Determine the [X, Y] coordinate at the center of the cell enclosing the given text.  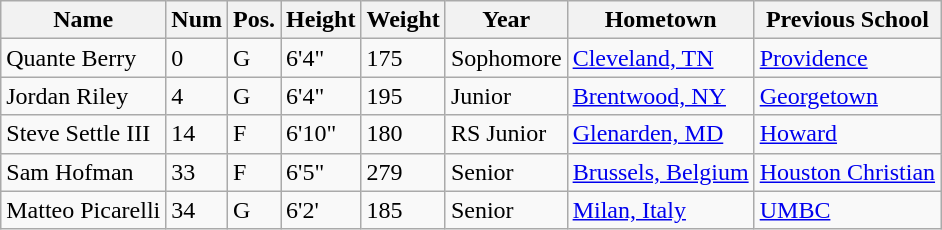
Name [84, 20]
34 [197, 210]
Glenarden, MD [660, 134]
0 [197, 58]
Jordan Riley [84, 96]
Providence [847, 58]
Sophomore [506, 58]
Cleveland, TN [660, 58]
Year [506, 20]
Previous School [847, 20]
Pos. [254, 20]
Howard [847, 134]
Milan, Italy [660, 210]
Steve Settle III [84, 134]
Quante Berry [84, 58]
Num [197, 20]
Weight [403, 20]
6'5" [321, 172]
Houston Christian [847, 172]
14 [197, 134]
Sam Hofman [84, 172]
6'10" [321, 134]
RS Junior [506, 134]
175 [403, 58]
Georgetown [847, 96]
279 [403, 172]
Brentwood, NY [660, 96]
185 [403, 210]
Hometown [660, 20]
33 [197, 172]
195 [403, 96]
Height [321, 20]
Junior [506, 96]
Brussels, Belgium [660, 172]
Matteo Picarelli [84, 210]
6'2' [321, 210]
180 [403, 134]
4 [197, 96]
UMBC [847, 210]
